Determine the (X, Y) coordinate at the center of the cell enclosing the given text.  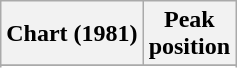
Peakposition (189, 34)
Chart (1981) (72, 34)
